Detect which cell encompasses the target text, then output its [X, Y] center coordinate. 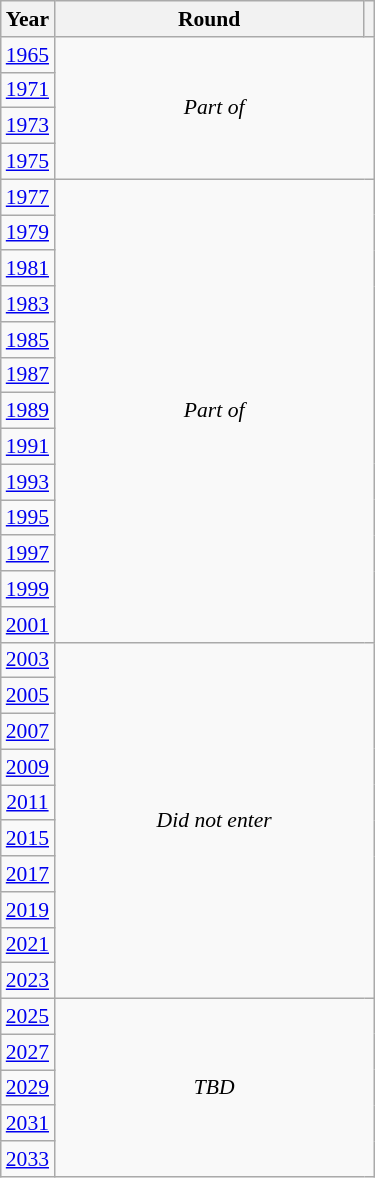
2005 [28, 696]
1995 [28, 518]
2019 [28, 910]
1981 [28, 269]
2001 [28, 625]
2007 [28, 732]
2021 [28, 945]
1993 [28, 482]
1979 [28, 233]
1973 [28, 126]
2017 [28, 874]
1989 [28, 411]
2033 [28, 1159]
1971 [28, 90]
2011 [28, 803]
1985 [28, 340]
2025 [28, 1017]
2031 [28, 1124]
1983 [28, 304]
1997 [28, 554]
Year [28, 19]
2027 [28, 1052]
2009 [28, 767]
2003 [28, 660]
2029 [28, 1088]
1975 [28, 162]
1991 [28, 447]
1999 [28, 589]
2023 [28, 981]
Did not enter [214, 820]
2015 [28, 839]
1987 [28, 375]
1965 [28, 55]
Round [209, 19]
1977 [28, 197]
TBD [214, 1088]
